Determine the [X, Y] coordinate at the center of the cell enclosing the given text.  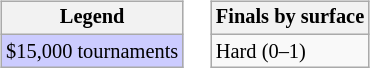
Legend [92, 18]
Hard (0–1) [290, 51]
$15,000 tournaments [92, 51]
Finals by surface [290, 18]
